Provide the [X, Y] coordinate of the cell's center where the given text is located.  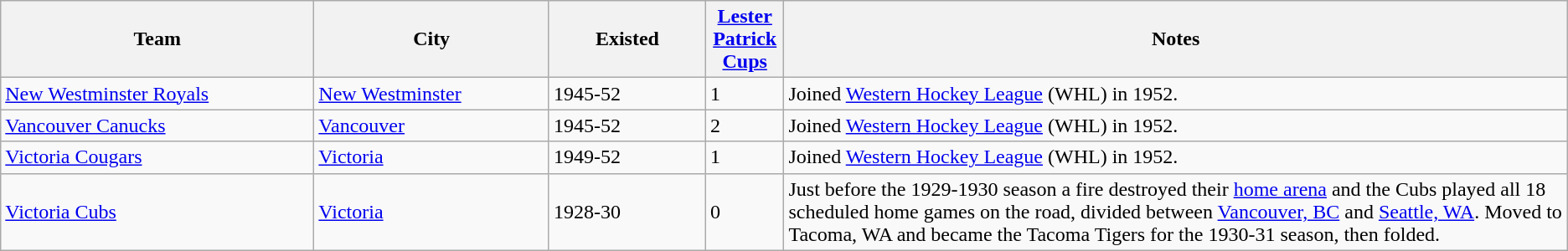
2 [745, 125]
Lester Patrick Cups [745, 39]
City [432, 39]
New Westminster Royals [157, 94]
Team [157, 39]
Vancouver [432, 125]
Notes [1176, 39]
Victoria Cougars [157, 157]
Vancouver Canucks [157, 125]
0 [745, 212]
New Westminster [432, 94]
1949-52 [627, 157]
1928-30 [627, 212]
Existed [627, 39]
Victoria Cubs [157, 212]
